For the text-containing cell, return its midpoint in [x, y] coordinate format. 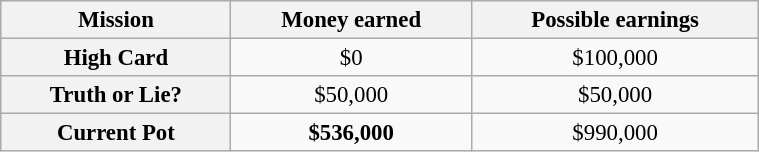
High Card [116, 57]
$100,000 [615, 57]
Current Pot [116, 133]
$0 [351, 57]
$990,000 [615, 133]
Possible earnings [615, 20]
Money earned [351, 20]
$536,000 [351, 133]
Mission [116, 20]
Truth or Lie? [116, 95]
